For the text-containing cell, return its midpoint in (x, y) coordinate format. 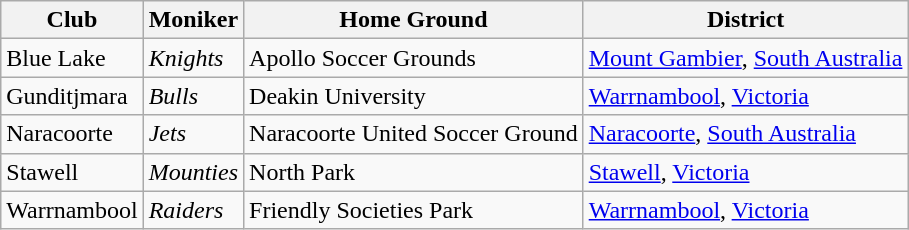
Apollo Soccer Grounds (414, 58)
Mounties (193, 172)
Bulls (193, 96)
Raiders (193, 210)
Stawell, Victoria (746, 172)
Jets (193, 134)
Naracoorte, South Australia (746, 134)
Stawell (72, 172)
Warrnambool (72, 210)
District (746, 20)
Club (72, 20)
Knights (193, 58)
Home Ground (414, 20)
Naracoorte United Soccer Ground (414, 134)
Friendly Societies Park (414, 210)
Gunditjmara (72, 96)
Mount Gambier, South Australia (746, 58)
North Park (414, 172)
Blue Lake (72, 58)
Deakin University (414, 96)
Moniker (193, 20)
Naracoorte (72, 134)
